Capture the cell that displays the provided text and extract its (X, Y) central coordinate. 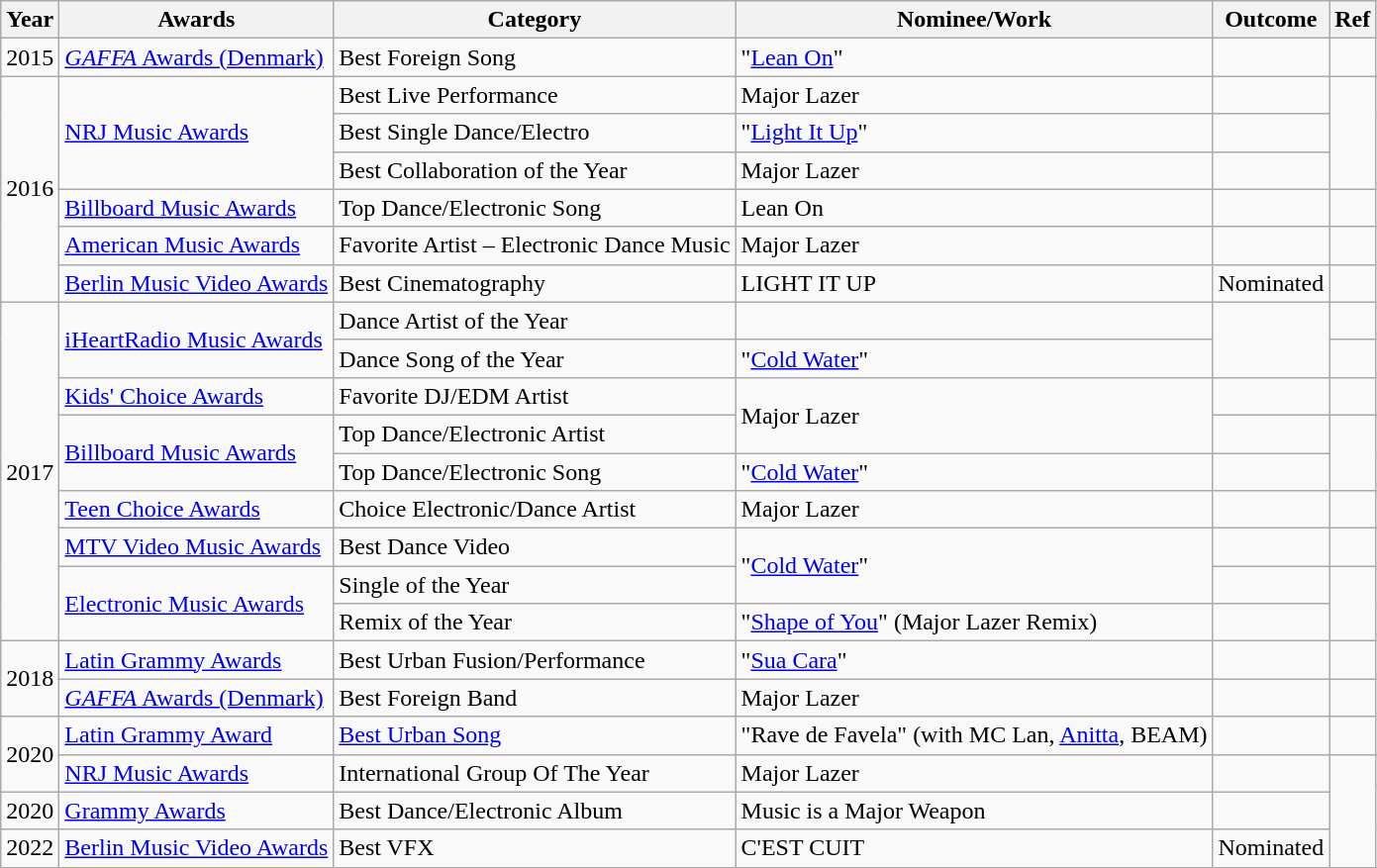
Best Urban Song (535, 735)
Best Urban Fusion/Performance (535, 660)
iHeartRadio Music Awards (196, 339)
Year (30, 20)
American Music Awards (196, 245)
2017 (30, 471)
Best Cinematography (535, 283)
Lean On (974, 208)
Best Live Performance (535, 95)
"Sua Cara" (974, 660)
Best VFX (535, 848)
Single of the Year (535, 585)
Teen Choice Awards (196, 510)
C'EST CUIT (974, 848)
Dance Song of the Year (535, 358)
Dance Artist of the Year (535, 321)
Nominee/Work (974, 20)
Best Dance/Electronic Album (535, 811)
Best Foreign Band (535, 698)
2022 (30, 848)
Category (535, 20)
"Rave de Favela" (with MC Lan, Anitta, BEAM) (974, 735)
"Lean On" (974, 57)
Kids' Choice Awards (196, 396)
MTV Video Music Awards (196, 547)
Remix of the Year (535, 623)
Best Single Dance/Electro (535, 133)
International Group Of The Year (535, 773)
Electronic Music Awards (196, 604)
Awards (196, 20)
Favorite Artist – Electronic Dance Music (535, 245)
Music is a Major Weapon (974, 811)
"Light It Up" (974, 133)
Best Collaboration of the Year (535, 170)
Outcome (1271, 20)
Ref (1352, 20)
Best Foreign Song (535, 57)
Latin Grammy Awards (196, 660)
2016 (30, 189)
Best Dance Video (535, 547)
2018 (30, 679)
Top Dance/Electronic Artist (535, 434)
Favorite DJ/EDM Artist (535, 396)
Latin Grammy Award (196, 735)
"Shape of You" (Major Lazer Remix) (974, 623)
Choice Electronic/Dance Artist (535, 510)
2015 (30, 57)
Grammy Awards (196, 811)
LIGHT IT UP (974, 283)
